Provide the (x, y) coordinate of the cell's center where the given text is located.  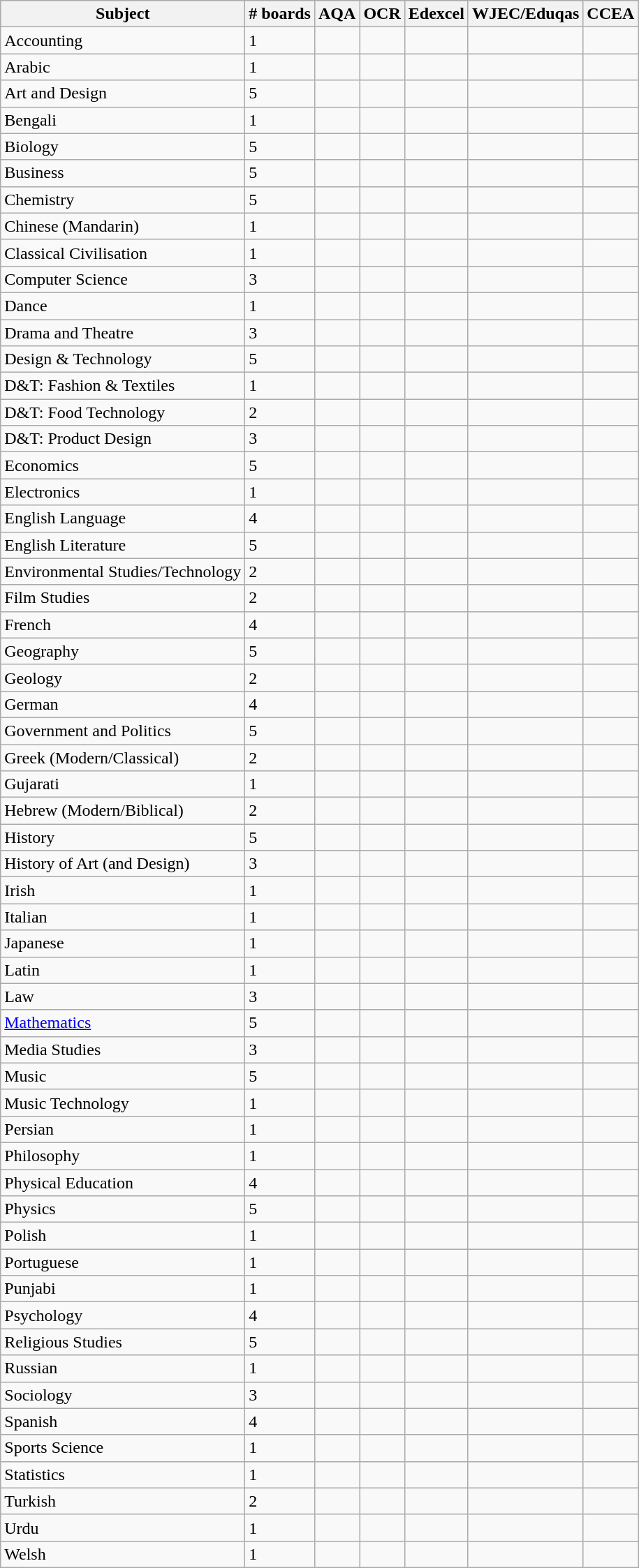
D&T: Food Technology (123, 412)
Geology (123, 678)
Accounting (123, 40)
Drama and Theatre (123, 333)
English Language (123, 518)
Bengali (123, 120)
CCEA (610, 14)
D&T: Product Design (123, 439)
Economics (123, 465)
Biology (123, 147)
Physics (123, 1209)
AQA (337, 14)
D&T: Fashion & Textiles (123, 386)
Greek (Modern/Classical) (123, 757)
Welsh (123, 1554)
# boards (280, 14)
German (123, 704)
Persian (123, 1129)
Punjabi (123, 1289)
English Literature (123, 545)
Sports Science (123, 1448)
Hebrew (Modern/Biblical) (123, 811)
Japanese (123, 943)
Chemistry (123, 200)
Mathematics (123, 1023)
Geography (123, 651)
Design & Technology (123, 359)
Portuguese (123, 1262)
Spanish (123, 1421)
Italian (123, 917)
Law (123, 996)
Arabic (123, 67)
Art and Design (123, 94)
Dance (123, 306)
Physical Education (123, 1183)
Religious Studies (123, 1342)
Russian (123, 1368)
Government and Politics (123, 731)
Electronics (123, 492)
Gujarati (123, 784)
Chinese (Mandarin) (123, 226)
Classical Civilisation (123, 253)
Music Technology (123, 1103)
History of Art (and Design) (123, 864)
Business (123, 173)
Irish (123, 890)
Film Studies (123, 598)
Edexcel (436, 14)
Environmental Studies/Technology (123, 572)
OCR (382, 14)
Polish (123, 1236)
Sociology (123, 1395)
History (123, 837)
Psychology (123, 1315)
Turkish (123, 1501)
Subject (123, 14)
French (123, 625)
WJEC/Eduqas (525, 14)
Music (123, 1076)
Statistics (123, 1474)
Urdu (123, 1528)
Computer Science (123, 279)
Media Studies (123, 1050)
Latin (123, 970)
Philosophy (123, 1156)
